Capture the cell that displays the provided text and extract its (X, Y) central coordinate. 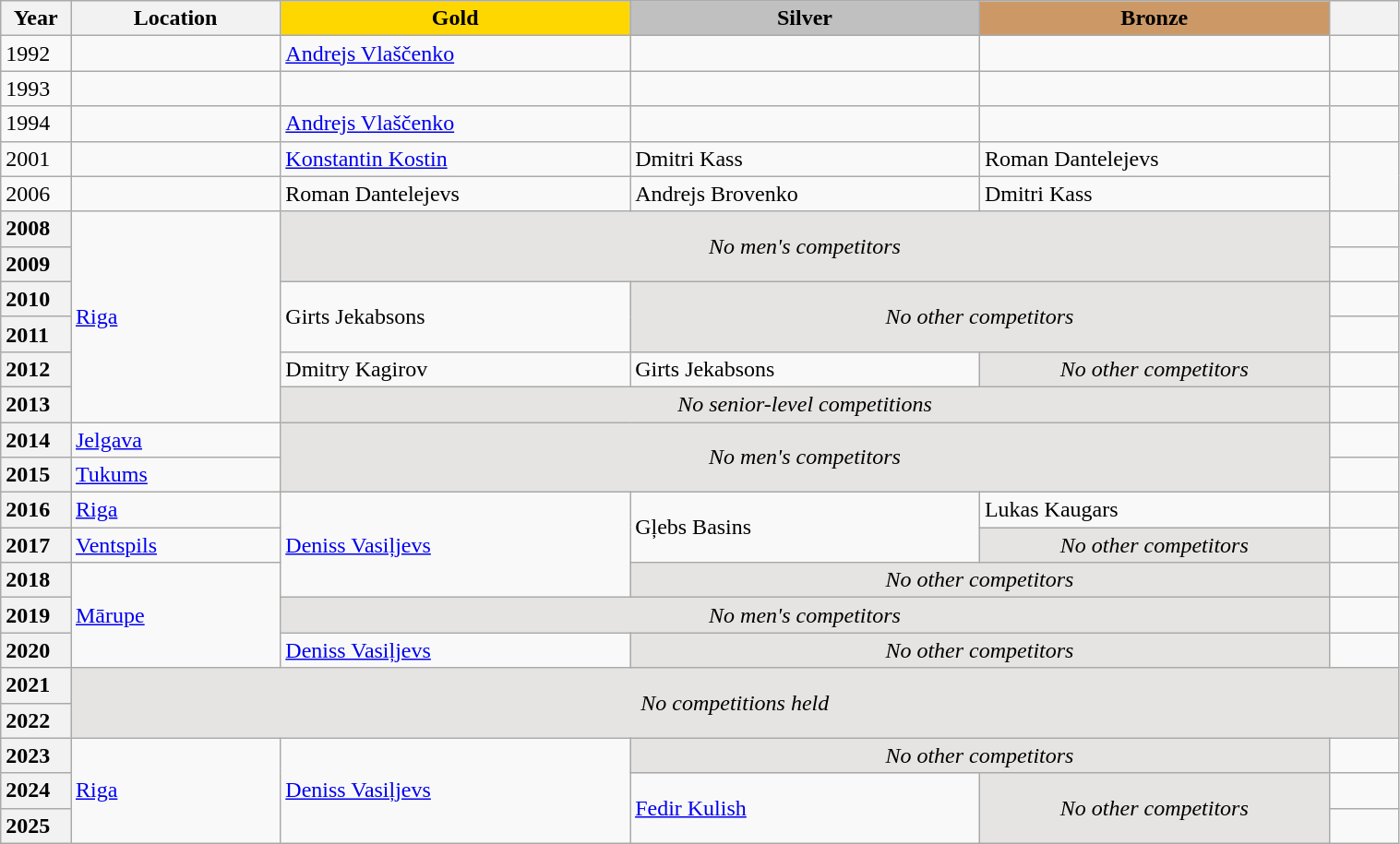
1994 (36, 124)
Mārupe (175, 615)
Year (36, 18)
2025 (36, 826)
2009 (36, 264)
2020 (36, 650)
No competitions held (735, 703)
2011 (36, 334)
1992 (36, 53)
No senior-level competitions (805, 404)
2016 (36, 510)
2006 (36, 194)
2019 (36, 615)
Konstantin Kostin (456, 159)
Fedir Kulish (805, 808)
2001 (36, 159)
Gļebs Basins (805, 528)
Lukas Kaugars (1154, 510)
2017 (36, 545)
2021 (36, 685)
Location (175, 18)
2014 (36, 440)
Ventspils (175, 545)
Gold (456, 18)
Dmitry Kagirov (456, 369)
2012 (36, 369)
2013 (36, 404)
2024 (36, 791)
2022 (36, 720)
Silver (805, 18)
Jelgava (175, 440)
2010 (36, 299)
1993 (36, 89)
Tukums (175, 475)
2008 (36, 229)
2018 (36, 580)
2023 (36, 755)
2015 (36, 475)
Bronze (1154, 18)
Andrejs Brovenko (805, 194)
